Extract the (x, y) coordinate from the center of the cell holding the provided text.  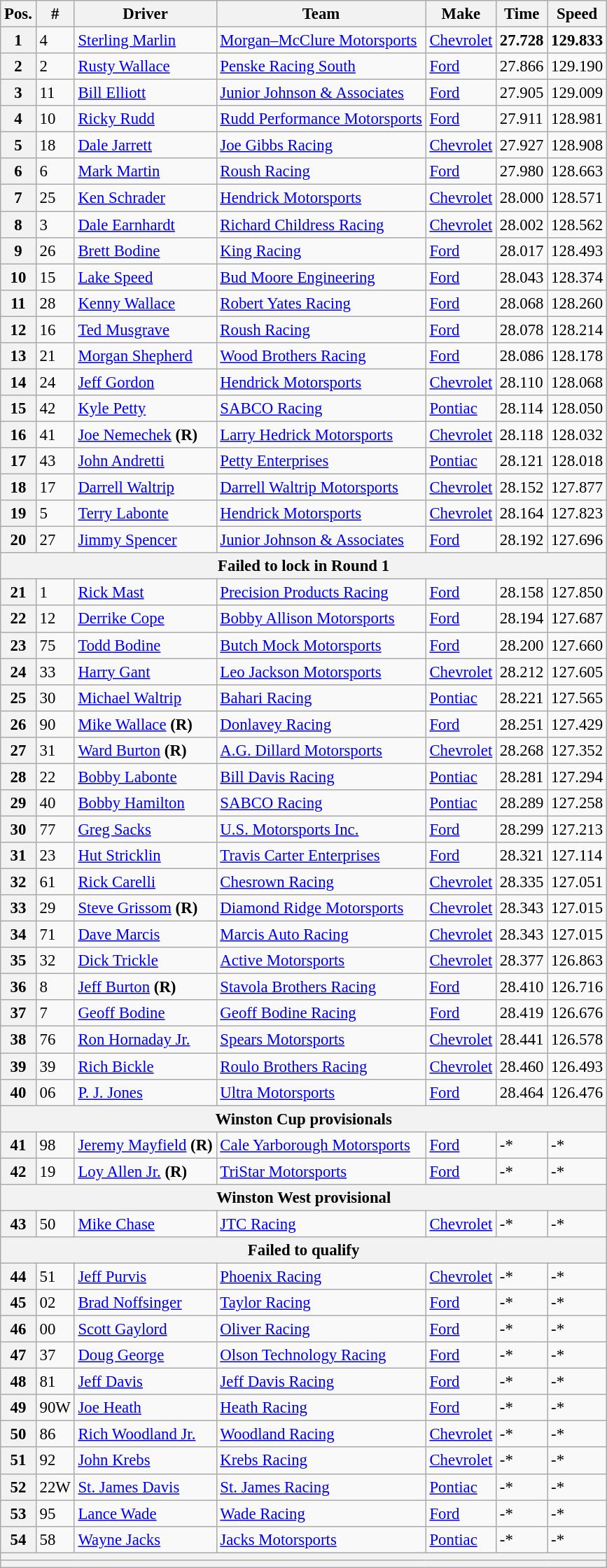
Jeff Gordon (146, 382)
28.000 (522, 198)
# (55, 14)
129.190 (577, 66)
JTC Racing (321, 1224)
Ted Musgrave (146, 330)
28.002 (522, 225)
46 (18, 1329)
Ultra Motorsports (321, 1092)
128.908 (577, 146)
28.017 (522, 250)
27.911 (522, 119)
Rick Carelli (146, 882)
71 (55, 935)
Brad Noffsinger (146, 1303)
Speed (577, 14)
28.121 (522, 461)
Dale Earnhardt (146, 225)
Morgan–McClure Motorsports (321, 41)
Failed to qualify (304, 1250)
Cale Yarborough Motorsports (321, 1145)
28.068 (522, 303)
75 (55, 645)
Penske Racing South (321, 66)
Joe Heath (146, 1408)
27.728 (522, 41)
127.696 (577, 540)
Olson Technology Racing (321, 1355)
76 (55, 1040)
27.980 (522, 171)
Mike Wallace (R) (146, 724)
20 (18, 540)
28.078 (522, 330)
Mike Chase (146, 1224)
127.352 (577, 751)
128.068 (577, 382)
44 (18, 1276)
Bill Elliott (146, 93)
90 (55, 724)
Bud Moore Engineering (321, 277)
127.850 (577, 593)
28.152 (522, 488)
126.676 (577, 1014)
126.476 (577, 1092)
128.214 (577, 330)
28.419 (522, 1014)
Jeff Burton (R) (146, 987)
Make (461, 14)
Bahari Racing (321, 698)
27.905 (522, 93)
Bill Davis Racing (321, 777)
Butch Mock Motorsports (321, 645)
53 (18, 1513)
Joe Gibbs Racing (321, 146)
128.493 (577, 250)
28.441 (522, 1040)
St. James Davis (146, 1487)
Geoff Bodine Racing (321, 1014)
Driver (146, 14)
77 (55, 829)
28.086 (522, 356)
35 (18, 961)
14 (18, 382)
98 (55, 1145)
Roulo Brothers Racing (321, 1066)
28.114 (522, 409)
Phoenix Racing (321, 1276)
Richard Childress Racing (321, 225)
U.S. Motorsports Inc. (321, 829)
Stavola Brothers Racing (321, 987)
86 (55, 1434)
Bobby Labonte (146, 777)
Team (321, 14)
02 (55, 1303)
Joe Nemechek (R) (146, 435)
Brett Bodine (146, 250)
28.158 (522, 593)
Lance Wade (146, 1513)
Rich Woodland Jr. (146, 1434)
127.294 (577, 777)
128.050 (577, 409)
128.981 (577, 119)
Darrell Waltrip (146, 488)
Heath Racing (321, 1408)
Diamond Ridge Motorsports (321, 908)
Harry Gant (146, 672)
Morgan Shepherd (146, 356)
52 (18, 1487)
22W (55, 1487)
Taylor Racing (321, 1303)
Marcis Auto Racing (321, 935)
128.374 (577, 277)
St. James Racing (321, 1487)
54 (18, 1539)
Jeremy Mayfield (R) (146, 1145)
Wood Brothers Racing (321, 356)
Ward Burton (R) (146, 751)
Oliver Racing (321, 1329)
P. J. Jones (146, 1092)
Jeff Davis Racing (321, 1382)
28.200 (522, 645)
Winston Cup provisionals (304, 1119)
128.178 (577, 356)
127.605 (577, 672)
90W (55, 1408)
9 (18, 250)
95 (55, 1513)
49 (18, 1408)
Bobby Hamilton (146, 803)
58 (55, 1539)
28.335 (522, 882)
36 (18, 987)
28.043 (522, 277)
129.009 (577, 93)
Dick Trickle (146, 961)
28.268 (522, 751)
Rich Bickle (146, 1066)
Pos. (18, 14)
A.G. Dillard Motorsports (321, 751)
34 (18, 935)
28.281 (522, 777)
28.289 (522, 803)
Ricky Rudd (146, 119)
Greg Sacks (146, 829)
128.032 (577, 435)
Rick Mast (146, 593)
Wade Racing (321, 1513)
126.863 (577, 961)
Terry Labonte (146, 514)
127.823 (577, 514)
27.927 (522, 146)
Dale Jarrett (146, 146)
Petty Enterprises (321, 461)
129.833 (577, 41)
Scott Gaylord (146, 1329)
Jimmy Spencer (146, 540)
28.377 (522, 961)
Woodland Racing (321, 1434)
Derrike Cope (146, 619)
48 (18, 1382)
128.663 (577, 171)
Kyle Petty (146, 409)
28.212 (522, 672)
28.410 (522, 987)
Travis Carter Enterprises (321, 856)
Chesrown Racing (321, 882)
28.460 (522, 1066)
38 (18, 1040)
128.571 (577, 198)
Winston West provisional (304, 1198)
Krebs Racing (321, 1461)
06 (55, 1092)
127.429 (577, 724)
Wayne Jacks (146, 1539)
Active Motorsports (321, 961)
127.213 (577, 829)
127.565 (577, 698)
Jeff Davis (146, 1382)
Loy Allen Jr. (R) (146, 1171)
28.299 (522, 829)
Jacks Motorsports (321, 1539)
126.493 (577, 1066)
Lake Speed (146, 277)
00 (55, 1329)
Ken Schrader (146, 198)
127.687 (577, 619)
Dave Marcis (146, 935)
Michael Waltrip (146, 698)
Steve Grissom (R) (146, 908)
John Krebs (146, 1461)
126.578 (577, 1040)
Jeff Purvis (146, 1276)
28.118 (522, 435)
Geoff Bodine (146, 1014)
Leo Jackson Motorsports (321, 672)
Time (522, 14)
128.018 (577, 461)
Precision Products Racing (321, 593)
John Andretti (146, 461)
Sterling Marlin (146, 41)
Darrell Waltrip Motorsports (321, 488)
81 (55, 1382)
Larry Hedrick Motorsports (321, 435)
127.660 (577, 645)
Todd Bodine (146, 645)
45 (18, 1303)
28.164 (522, 514)
Doug George (146, 1355)
127.258 (577, 803)
27.866 (522, 66)
28.464 (522, 1092)
Donlavey Racing (321, 724)
28.321 (522, 856)
92 (55, 1461)
126.716 (577, 987)
Rudd Performance Motorsports (321, 119)
Hut Stricklin (146, 856)
28.221 (522, 698)
Rusty Wallace (146, 66)
Failed to lock in Round 1 (304, 566)
Kenny Wallace (146, 303)
127.877 (577, 488)
28.192 (522, 540)
127.114 (577, 856)
28.194 (522, 619)
King Racing (321, 250)
47 (18, 1355)
61 (55, 882)
TriStar Motorsports (321, 1171)
128.562 (577, 225)
28.251 (522, 724)
Bobby Allison Motorsports (321, 619)
Spears Motorsports (321, 1040)
127.051 (577, 882)
13 (18, 356)
Ron Hornaday Jr. (146, 1040)
128.260 (577, 303)
28.110 (522, 382)
Robert Yates Racing (321, 303)
Mark Martin (146, 171)
